From the cell containing the given text, extract its center point as (x, y) coordinate. 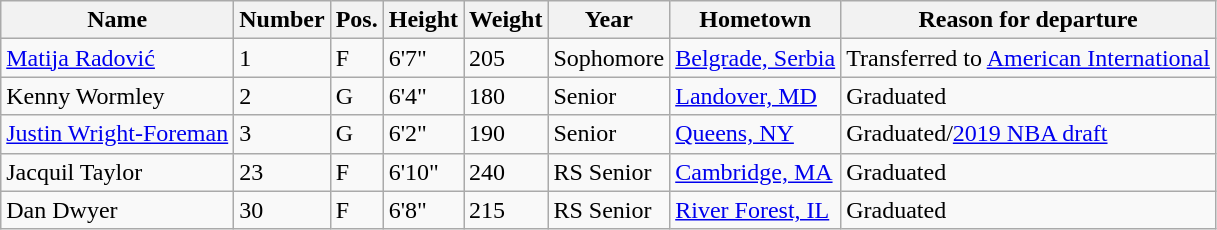
Graduated/2019 NBA draft (1028, 134)
240 (506, 172)
Hometown (756, 20)
3 (282, 134)
Dan Dwyer (118, 210)
Kenny Wormley (118, 96)
190 (506, 134)
Landover, MD (756, 96)
180 (506, 96)
Transferred to American International (1028, 58)
6'8" (423, 210)
23 (282, 172)
Queens, NY (756, 134)
Weight (506, 20)
Matija Radović (118, 58)
Year (609, 20)
6'7" (423, 58)
1 (282, 58)
6'10" (423, 172)
Pos. (356, 20)
Sophomore (609, 58)
2 (282, 96)
215 (506, 210)
Name (118, 20)
Jacquil Taylor (118, 172)
30 (282, 210)
205 (506, 58)
6'2" (423, 134)
Cambridge, MA (756, 172)
6'4" (423, 96)
Belgrade, Serbia (756, 58)
River Forest, IL (756, 210)
Number (282, 20)
Justin Wright-Foreman (118, 134)
Height (423, 20)
Reason for departure (1028, 20)
